Extract the (x, y) coordinate from the center of the cell holding the provided text.  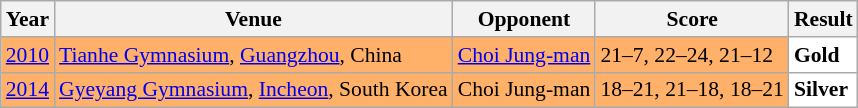
2014 (28, 90)
Gold (824, 55)
Year (28, 19)
18–21, 21–18, 18–21 (692, 90)
Tianhe Gymnasium, Guangzhou, China (254, 55)
21–7, 22–24, 21–12 (692, 55)
Venue (254, 19)
Score (692, 19)
Result (824, 19)
2010 (28, 55)
Opponent (524, 19)
Silver (824, 90)
Gyeyang Gymnasium, Incheon, South Korea (254, 90)
